From the cell containing the given text, extract its center point as [X, Y] coordinate. 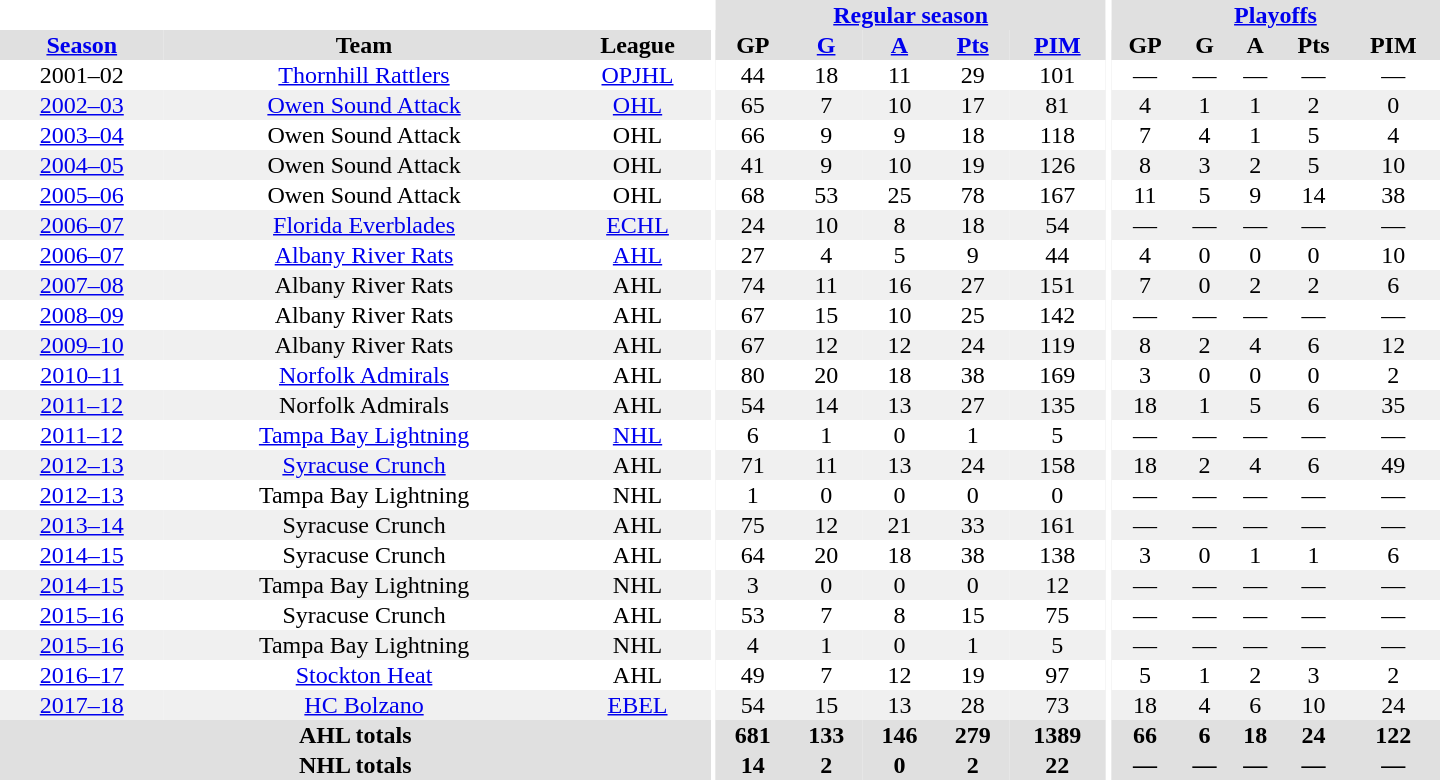
118 [1057, 135]
22 [1057, 765]
97 [1057, 675]
146 [900, 735]
71 [752, 465]
33 [972, 525]
73 [1057, 705]
Stockton Heat [364, 675]
2008–09 [82, 315]
ECHL [638, 225]
74 [752, 285]
138 [1057, 555]
OPJHL [638, 75]
169 [1057, 375]
2003–04 [82, 135]
41 [752, 165]
80 [752, 375]
681 [752, 735]
Playoffs [1276, 15]
Florida Everblades [364, 225]
78 [972, 195]
Team [364, 45]
AHL totals [356, 735]
21 [900, 525]
161 [1057, 525]
League [638, 45]
64 [752, 555]
Season [82, 45]
119 [1057, 345]
29 [972, 75]
28 [972, 705]
2005–06 [82, 195]
2017–18 [82, 705]
2004–05 [82, 165]
81 [1057, 105]
158 [1057, 465]
2007–08 [82, 285]
Thornhill Rattlers [364, 75]
EBEL [638, 705]
Regular season [910, 15]
101 [1057, 75]
35 [1393, 405]
2016–17 [82, 675]
133 [826, 735]
2001–02 [82, 75]
68 [752, 195]
65 [752, 105]
122 [1393, 735]
142 [1057, 315]
17 [972, 105]
16 [900, 285]
2009–10 [82, 345]
2010–11 [82, 375]
2013–14 [82, 525]
2002–03 [82, 105]
135 [1057, 405]
279 [972, 735]
126 [1057, 165]
167 [1057, 195]
1389 [1057, 735]
HC Bolzano [364, 705]
NHL totals [356, 765]
151 [1057, 285]
